Provide the (X, Y) coordinate of the cell's center where the given text is located.  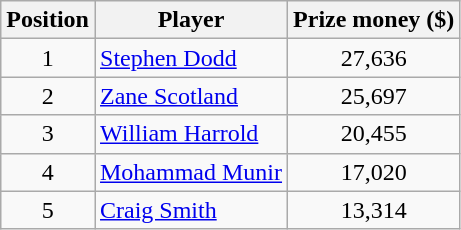
27,636 (374, 58)
17,020 (374, 172)
Player (190, 20)
Mohammad Munir (190, 172)
4 (48, 172)
Position (48, 20)
1 (48, 58)
5 (48, 210)
William Harrold (190, 134)
Zane Scotland (190, 96)
3 (48, 134)
25,697 (374, 96)
Stephen Dodd (190, 58)
2 (48, 96)
20,455 (374, 134)
13,314 (374, 210)
Prize money ($) (374, 20)
Craig Smith (190, 210)
